Provide the [X, Y] coordinate of the cell's center where the given text is located.  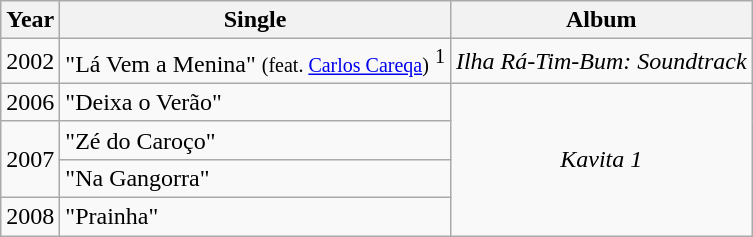
Kavita 1 [601, 159]
Ilha Rá-Tim-Bum: Soundtrack [601, 62]
2007 [30, 159]
2002 [30, 62]
2006 [30, 102]
"Na Gangorra" [256, 178]
Year [30, 20]
"Lá Vem a Menina" (feat. Carlos Careqa) 1 [256, 62]
"Deixa o Verão" [256, 102]
Album [601, 20]
"Prainha" [256, 217]
2008 [30, 217]
"Zé do Caroço" [256, 140]
Single [256, 20]
